From the cell containing the given text, extract its center point as [X, Y] coordinate. 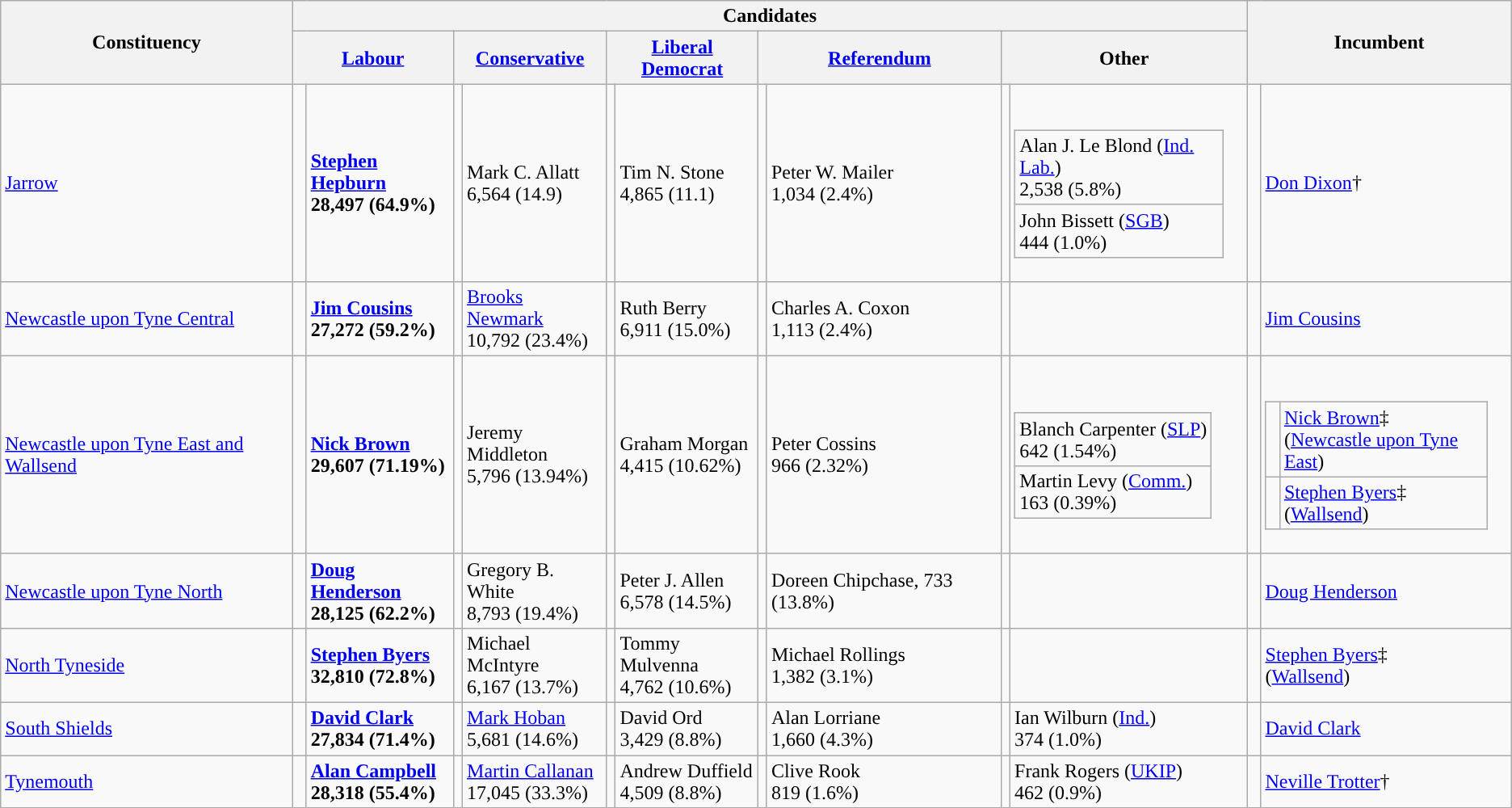
Tommy Mulvenna4,762 (10.6%) [687, 665]
John Bissett (SGB)444 (1.0%) [1119, 231]
Andrew Duffield4,509 (8.8%) [687, 781]
Doug Henderson [1386, 591]
Labour [373, 58]
Newcastle upon Tyne North [147, 591]
David Clark27,834 (71.4%) [380, 729]
Nick Brown‡(Newcastle upon Tyne East) [1383, 440]
Mark Hoban5,681 (14.6%) [535, 729]
Doug Henderson28,125 (62.2%) [380, 591]
Referendum [879, 58]
Ian Wilburn (Ind.)374 (1.0%) [1129, 729]
Other [1123, 58]
Charles A. Coxon1,113 (2.4%) [884, 319]
Frank Rogers (UKIP)462 (0.9%) [1129, 781]
Martin Levy (Comm.)163 (0.39%) [1113, 491]
Liberal Democrat [682, 58]
Ruth Berry6,911 (15.0%) [687, 319]
Newcastle upon Tyne Central [147, 319]
Martin Callanan17,045 (33.3%) [535, 781]
Doreen Chipchase, 733 (13.8%) [884, 591]
Tynemouth [147, 781]
Jim Cousins27,272 (59.2%) [380, 319]
Clive Rook819 (1.6%) [884, 781]
Conservative [530, 58]
Alan Campbell28,318 (55.4%) [380, 781]
South Shields [147, 729]
Tim N. Stone4,865 (11.1) [687, 183]
Graham Morgan4,415 (10.62%) [687, 456]
Blanch Carpenter (SLP)642 (1.54%) Martin Levy (Comm.)163 (0.39%) [1129, 456]
Nick Brown29,607 (71.19%) [380, 456]
Peter W. Mailer1,034 (2.4%) [884, 183]
Alan J. Le Blond (Ind. Lab.)2,538 (5.8%) [1119, 167]
Brooks Newmark10,792 (23.4%) [535, 319]
David Clark [1386, 729]
Newcastle upon Tyne East and Wallsend [147, 456]
Jeremy Middleton5,796 (13.94%) [535, 456]
Nick Brown‡(Newcastle upon Tyne East) Stephen Byers‡(Wallsend) [1386, 456]
David Ord3,429 (8.8%) [687, 729]
Gregory B. White8,793 (19.4%) [535, 591]
Blanch Carpenter (SLP)642 (1.54%) [1113, 440]
Michael Rollings1,382 (3.1%) [884, 665]
Stephen Byers32,810 (72.8%) [380, 665]
Michael McIntyre6,167 (13.7%) [535, 665]
Constituency [147, 42]
North Tyneside [147, 665]
Peter Cossins966 (2.32%) [884, 456]
Stephen Hepburn28,497 (64.9%) [380, 183]
Candidates [770, 16]
Jarrow [147, 183]
Alan J. Le Blond (Ind. Lab.)2,538 (5.8%) John Bissett (SGB)444 (1.0%) [1129, 183]
Alan Lorriane1,660 (4.3%) [884, 729]
Incumbent [1380, 42]
Jim Cousins [1386, 319]
Peter J. Allen6,578 (14.5%) [687, 591]
Neville Trotter† [1386, 781]
Mark C. Allatt6,564 (14.9) [535, 183]
Don Dixon† [1386, 183]
